Return (x, y) of the center of cell containing provided text 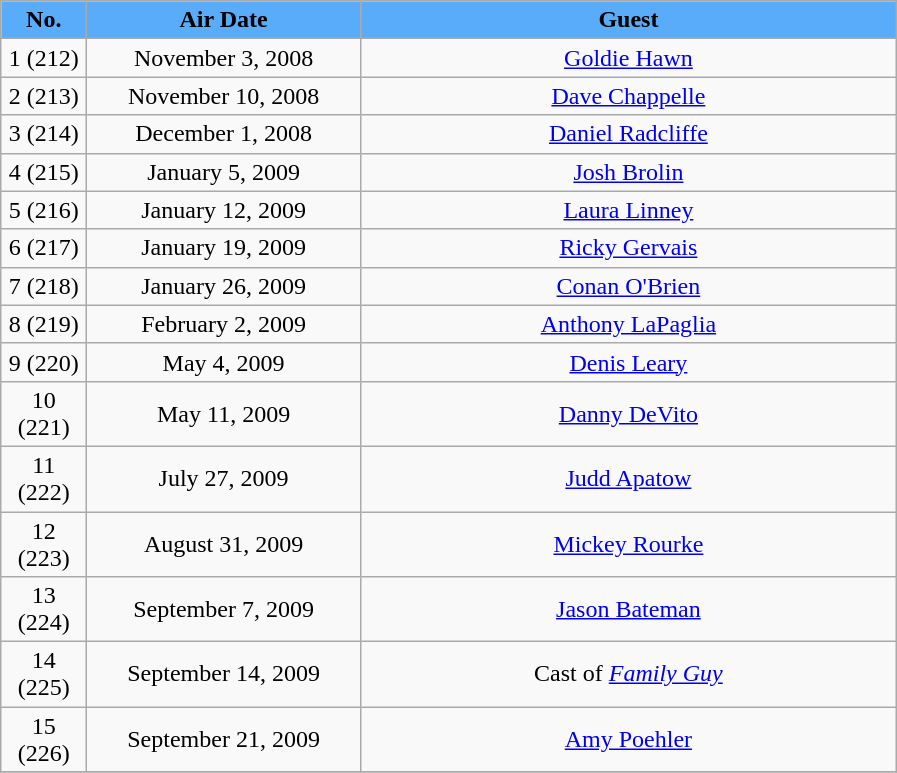
Danny DeVito (628, 414)
Josh Brolin (628, 172)
1 (212) (44, 58)
11 (222) (44, 478)
4 (215) (44, 172)
2 (213) (44, 96)
Conan O'Brien (628, 286)
September 7, 2009 (224, 610)
Guest (628, 20)
July 27, 2009 (224, 478)
10 (221) (44, 414)
No. (44, 20)
August 31, 2009 (224, 544)
Ricky Gervais (628, 248)
6 (217) (44, 248)
14 (225) (44, 674)
May 11, 2009 (224, 414)
Amy Poehler (628, 740)
Denis Leary (628, 362)
February 2, 2009 (224, 324)
Anthony LaPaglia (628, 324)
Mickey Rourke (628, 544)
9 (220) (44, 362)
May 4, 2009 (224, 362)
September 14, 2009 (224, 674)
15 (226) (44, 740)
3 (214) (44, 134)
Judd Apatow (628, 478)
Air Date (224, 20)
8 (219) (44, 324)
5 (216) (44, 210)
November 10, 2008 (224, 96)
13 (224) (44, 610)
7 (218) (44, 286)
January 26, 2009 (224, 286)
Jason Bateman (628, 610)
January 5, 2009 (224, 172)
Dave Chappelle (628, 96)
Laura Linney (628, 210)
Daniel Radcliffe (628, 134)
Goldie Hawn (628, 58)
Cast of Family Guy (628, 674)
January 19, 2009 (224, 248)
12 (223) (44, 544)
September 21, 2009 (224, 740)
January 12, 2009 (224, 210)
December 1, 2008 (224, 134)
November 3, 2008 (224, 58)
